Output the (X, Y) coordinate of the center of the cell containing the given text.  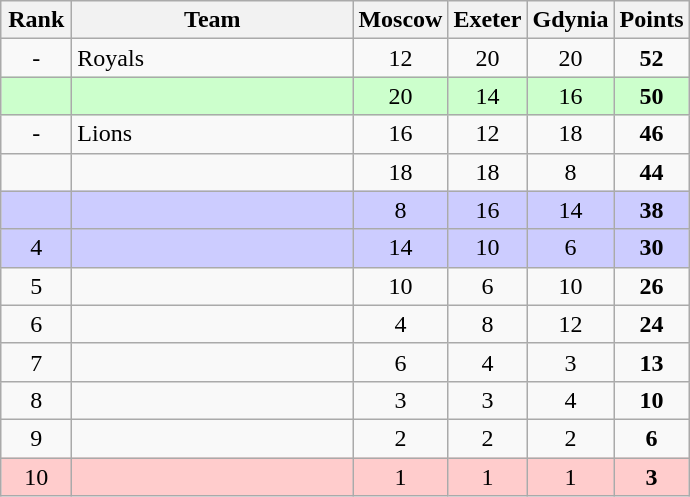
24 (652, 324)
38 (652, 210)
26 (652, 286)
9 (36, 438)
Points (652, 20)
7 (36, 362)
Gdynia (570, 20)
50 (652, 96)
Team (212, 20)
30 (652, 248)
Royals (212, 58)
Lions (212, 134)
13 (652, 362)
Rank (36, 20)
Exeter (488, 20)
46 (652, 134)
5 (36, 286)
52 (652, 58)
Moscow (400, 20)
44 (652, 172)
